From the cell containing the given text, extract its center point as [X, Y] coordinate. 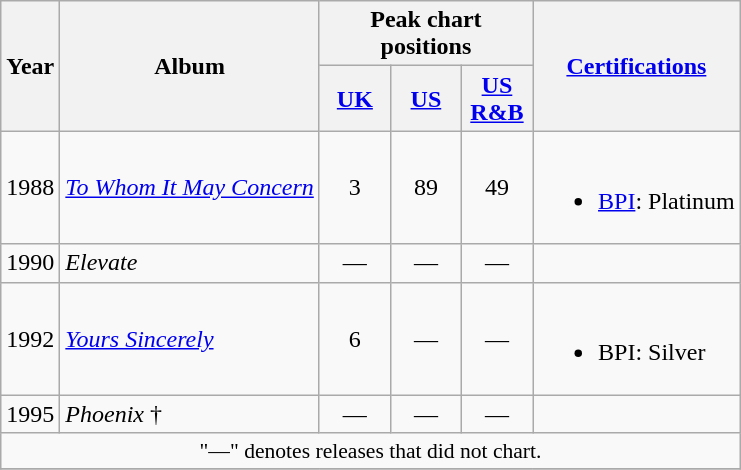
3 [354, 188]
1988 [30, 188]
To Whom It May Concern [190, 188]
6 [354, 338]
US [426, 98]
1992 [30, 338]
Certifications [636, 66]
1990 [30, 263]
BPI: Silver [636, 338]
Yours Sincerely [190, 338]
UK [354, 98]
1995 [30, 414]
Peak chart positions [426, 34]
Phoenix † [190, 414]
US R&B [496, 98]
Elevate [190, 263]
Album [190, 66]
89 [426, 188]
Year [30, 66]
BPI: Platinum [636, 188]
49 [496, 188]
"—" denotes releases that did not chart. [371, 451]
